Locate the cell with the specified text and output its [X, Y] center coordinate. 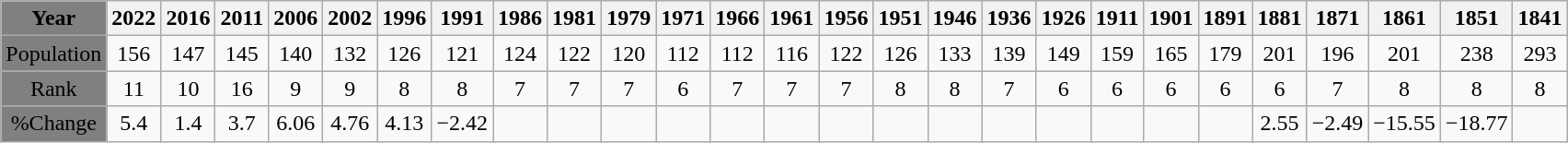
16 [242, 89]
293 [1540, 54]
1911 [1117, 18]
1891 [1226, 18]
156 [134, 54]
Population [53, 54]
3.7 [242, 124]
145 [242, 54]
1881 [1279, 18]
124 [521, 54]
11 [134, 89]
4.76 [350, 124]
1961 [791, 18]
2006 [296, 18]
10 [188, 89]
1966 [738, 18]
−2.42 [462, 124]
6.06 [296, 124]
1946 [955, 18]
−18.77 [1476, 124]
1956 [847, 18]
Year [53, 18]
2002 [350, 18]
179 [1226, 54]
159 [1117, 54]
2016 [188, 18]
147 [188, 54]
1991 [462, 18]
121 [462, 54]
1986 [521, 18]
140 [296, 54]
238 [1476, 54]
2.55 [1279, 124]
1996 [405, 18]
133 [955, 54]
4.13 [405, 124]
1951 [900, 18]
1861 [1404, 18]
2011 [242, 18]
Rank [53, 89]
5.4 [134, 124]
1871 [1338, 18]
196 [1338, 54]
1979 [629, 18]
116 [791, 54]
139 [1009, 54]
1971 [683, 18]
−2.49 [1338, 124]
149 [1064, 54]
1926 [1064, 18]
132 [350, 54]
1901 [1170, 18]
1851 [1476, 18]
1841 [1540, 18]
1.4 [188, 124]
1936 [1009, 18]
165 [1170, 54]
−15.55 [1404, 124]
1981 [574, 18]
120 [629, 54]
%Change [53, 124]
2022 [134, 18]
